Capture the cell that displays the provided text and extract its (X, Y) central coordinate. 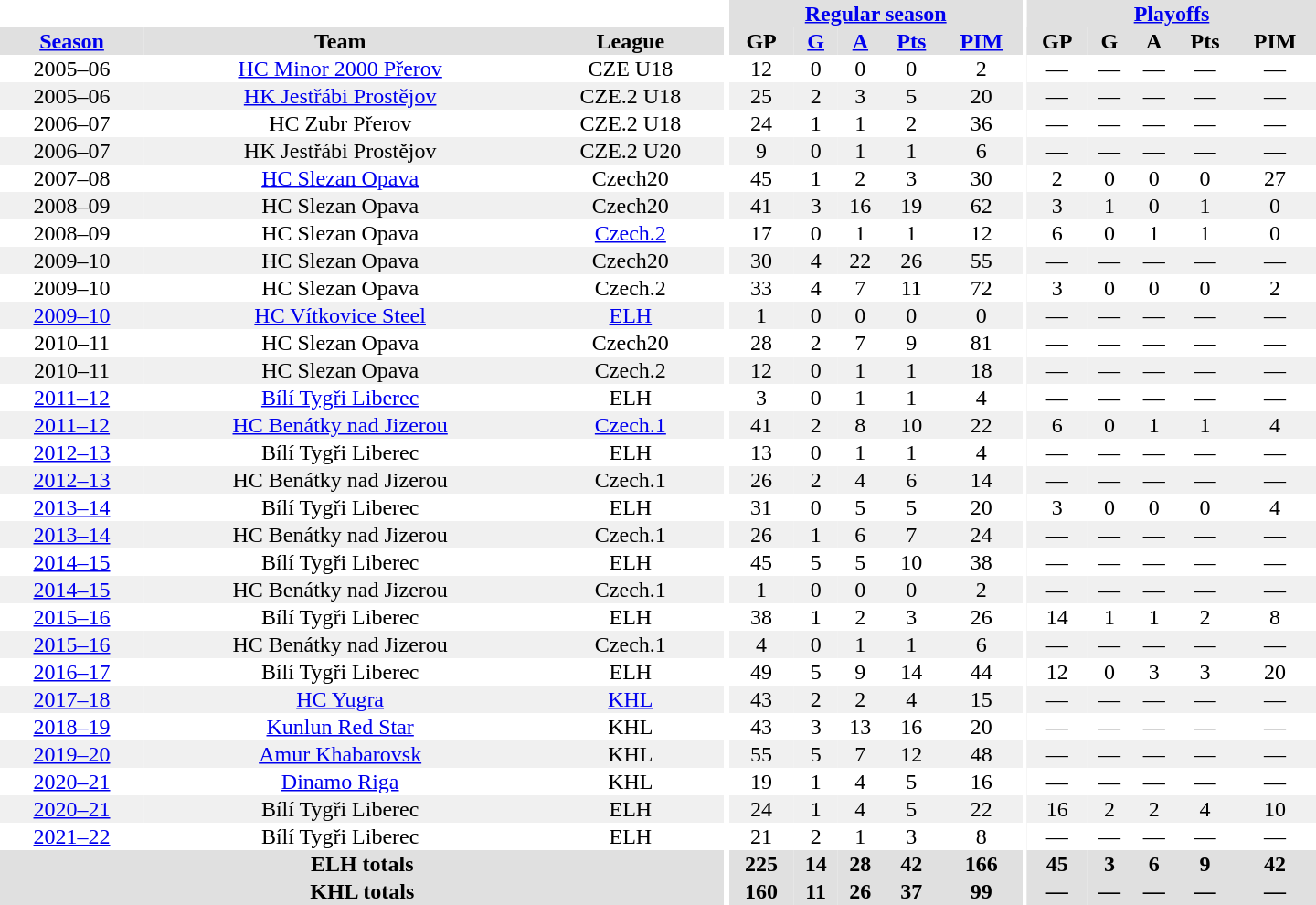
81 (982, 343)
31 (761, 507)
Team (340, 41)
49 (761, 672)
KHL totals (362, 891)
2017–18 (71, 699)
CZE.2 U20 (631, 151)
HC Zubr Přerov (340, 123)
2019–20 (71, 754)
166 (982, 864)
2018–19 (71, 727)
36 (982, 123)
72 (982, 288)
25 (761, 96)
18 (982, 370)
2007–08 (71, 178)
27 (1275, 178)
CZE U18 (631, 69)
Kunlun Red Star (340, 727)
Amur Khabarovsk (340, 754)
33 (761, 288)
HC Minor 2000 Přerov (340, 69)
ELH totals (362, 864)
48 (982, 754)
160 (761, 891)
2021–22 (71, 836)
2016–17 (71, 672)
99 (982, 891)
44 (982, 672)
League (631, 41)
21 (761, 836)
15 (982, 699)
37 (912, 891)
Dinamo Riga (340, 782)
62 (982, 206)
Season (71, 41)
HC Vítkovice Steel (340, 315)
Regular season (876, 14)
Playoffs (1172, 14)
HC Yugra (340, 699)
17 (761, 233)
225 (761, 864)
